Provide the [X, Y] coordinate of the cell's center where the given text is located.  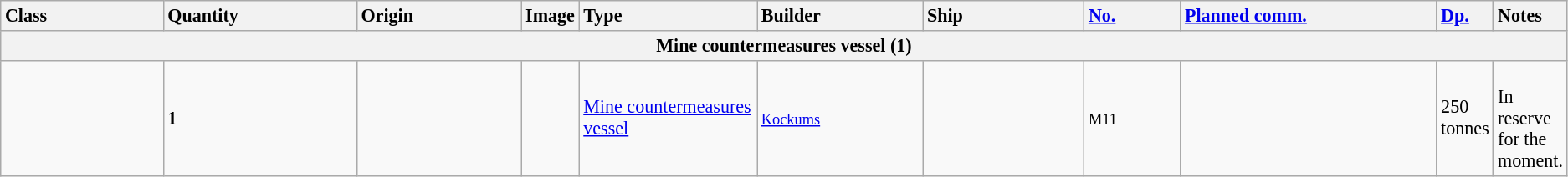
M11 [1133, 118]
Planned comm. [1309, 15]
Notes [1530, 15]
Dp. [1465, 15]
Origin [438, 15]
1 [259, 118]
Mine countermeasures vessel (1) [784, 45]
Quantity [259, 15]
Type [668, 15]
Image [551, 15]
Ship [1004, 15]
Builder [840, 15]
Class [82, 15]
Kockums [840, 118]
No. [1133, 15]
In reserve for the moment. [1530, 118]
250 tonnes [1465, 118]
Mine countermeasures vessel [668, 118]
